Determine the (x, y) coordinate at the center of the cell enclosing the given text.  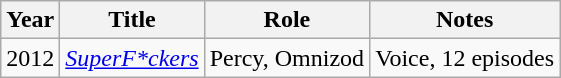
SuperF*ckers (132, 58)
Voice, 12 episodes (465, 58)
2012 (30, 58)
Percy, Omnizod (286, 58)
Role (286, 20)
Title (132, 20)
Notes (465, 20)
Year (30, 20)
